Provide the [x, y] coordinate of the cell's center where the given text is located.  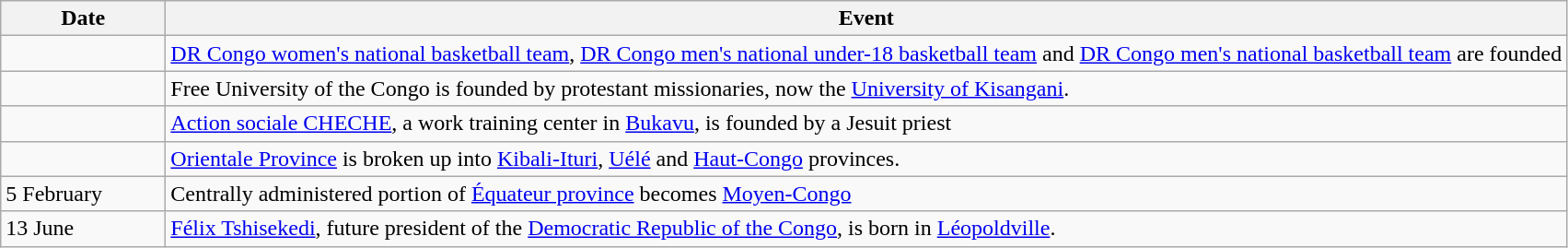
Orientale Province is broken up into Kibali-Ituri, Uélé and Haut-Congo provinces. [866, 159]
Event [866, 18]
Free University of the Congo is founded by protestant missionaries, now the University of Kisangani. [866, 89]
Date [83, 18]
Félix Tshisekedi, future president of the Democratic Republic of the Congo, is born in Léopoldville. [866, 229]
DR Congo women's national basketball team, DR Congo men's national under-18 basketball team and DR Congo men's national basketball team are founded [866, 53]
13 June [83, 229]
5 February [83, 194]
Centrally administered portion of Équateur province becomes Moyen-Congo [866, 194]
Action sociale CHECHE, a work training center in Bukavu, is founded by a Jesuit priest [866, 124]
